Capture the cell that displays the provided text and extract its [x, y] central coordinate. 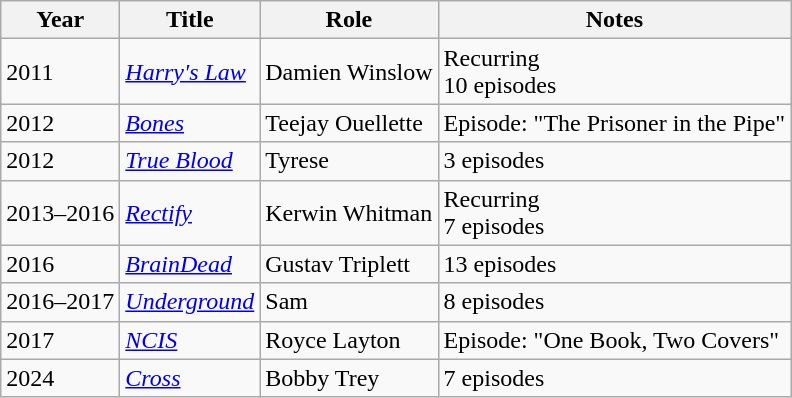
Damien Winslow [349, 72]
Gustav Triplett [349, 264]
Bobby Trey [349, 378]
2016–2017 [60, 302]
BrainDead [190, 264]
2017 [60, 340]
Royce Layton [349, 340]
True Blood [190, 161]
Sam [349, 302]
Notes [614, 20]
2013–2016 [60, 212]
Recurring10 episodes [614, 72]
Harry's Law [190, 72]
2024 [60, 378]
Tyrese [349, 161]
2016 [60, 264]
13 episodes [614, 264]
Kerwin Whitman [349, 212]
Episode: "One Book, Two Covers" [614, 340]
7 episodes [614, 378]
Episode: "The Prisoner in the Pipe" [614, 123]
Underground [190, 302]
Recurring7 episodes [614, 212]
3 episodes [614, 161]
Role [349, 20]
Year [60, 20]
Rectify [190, 212]
NCIS [190, 340]
2011 [60, 72]
Title [190, 20]
8 episodes [614, 302]
Bones [190, 123]
Cross [190, 378]
Teejay Ouellette [349, 123]
